Determine the (x, y) coordinate at the center of the cell enclosing the given text.  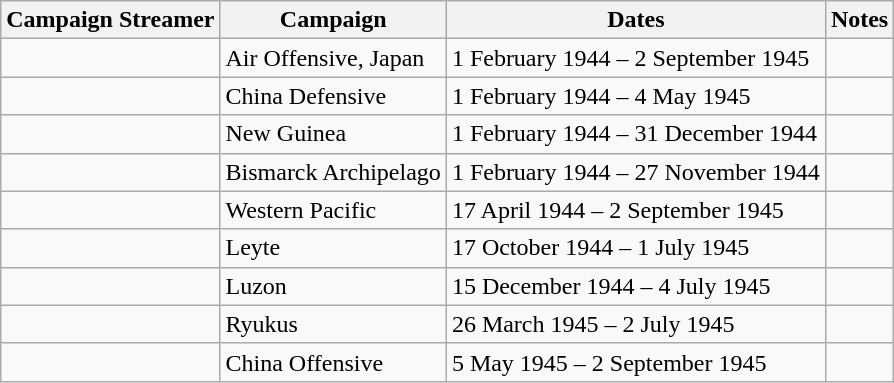
1 February 1944 – 27 November 1944 (636, 172)
1 February 1944 – 31 December 1944 (636, 134)
Dates (636, 20)
Luzon (333, 286)
17 April 1944 – 2 September 1945 (636, 210)
Leyte (333, 248)
China Offensive (333, 362)
Bismarck Archipelago (333, 172)
China Defensive (333, 96)
15 December 1944 – 4 July 1945 (636, 286)
Air Offensive, Japan (333, 58)
Western Pacific (333, 210)
17 October 1944 – 1 July 1945 (636, 248)
1 February 1944 – 4 May 1945 (636, 96)
Ryukus (333, 324)
Notes (859, 20)
Campaign Streamer (110, 20)
26 March 1945 – 2 July 1945 (636, 324)
1 February 1944 – 2 September 1945 (636, 58)
New Guinea (333, 134)
Campaign (333, 20)
5 May 1945 – 2 September 1945 (636, 362)
